Return [X, Y] of the center of cell containing provided text 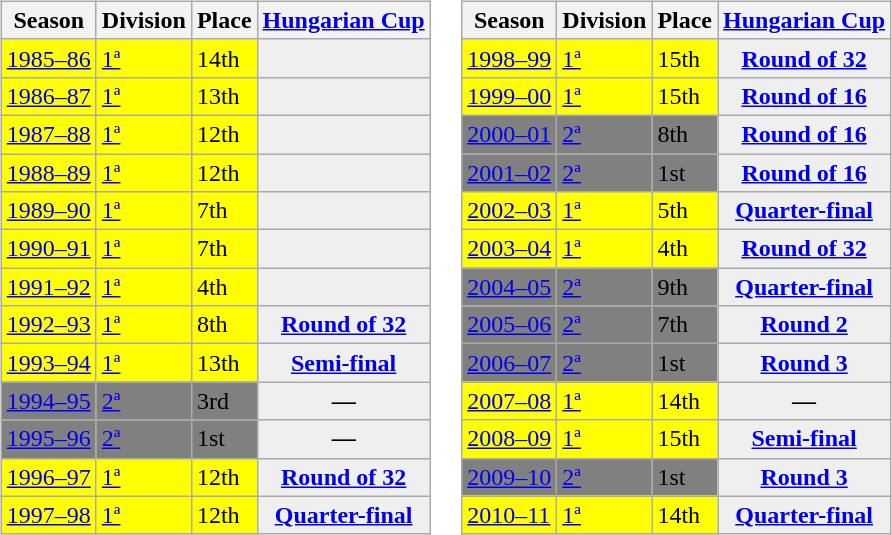
Round 2 [804, 325]
1995–96 [48, 439]
2007–08 [510, 401]
2008–09 [510, 439]
1985–86 [48, 58]
1998–99 [510, 58]
3rd [224, 401]
1993–94 [48, 363]
1994–95 [48, 401]
1999–00 [510, 96]
2009–10 [510, 477]
1991–92 [48, 287]
2002–03 [510, 211]
1987–88 [48, 134]
1997–98 [48, 515]
2004–05 [510, 287]
2001–02 [510, 173]
1988–89 [48, 173]
1986–87 [48, 96]
2006–07 [510, 363]
5th [685, 211]
1992–93 [48, 325]
9th [685, 287]
2003–04 [510, 249]
1996–97 [48, 477]
1989–90 [48, 211]
1990–91 [48, 249]
2000–01 [510, 134]
2005–06 [510, 325]
2010–11 [510, 515]
